Capture the cell that displays the provided text and extract its (x, y) central coordinate. 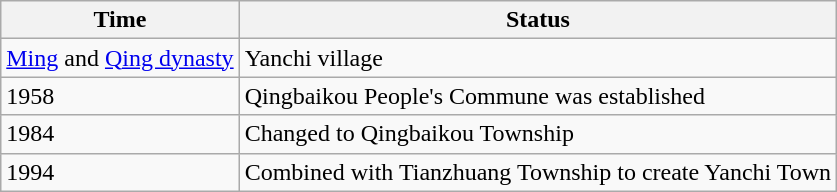
1984 (120, 134)
Changed to Qingbaikou Township (538, 134)
1994 (120, 172)
Combined with Tianzhuang Township to create Yanchi Town (538, 172)
1958 (120, 96)
Status (538, 20)
Yanchi village (538, 58)
Ming and Qing dynasty (120, 58)
Time (120, 20)
Qingbaikou People's Commune was established (538, 96)
